From the cell containing the given text, extract its center point as (X, Y) coordinate. 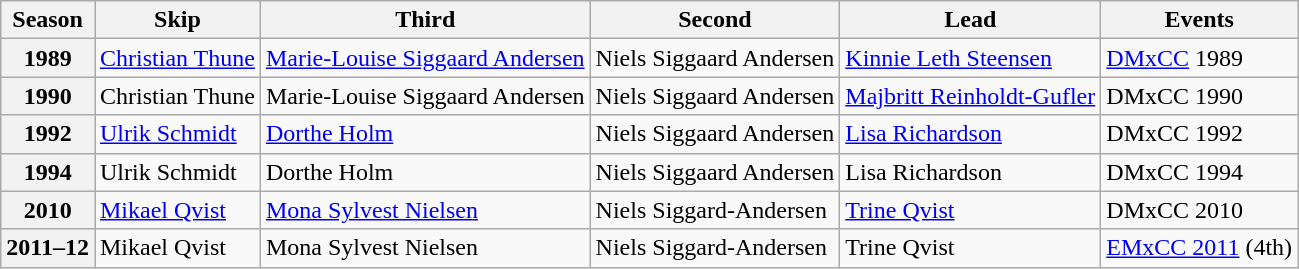
DMxCC 1989 (1200, 58)
EMxCC 2011 (4th) (1200, 248)
2010 (48, 210)
DMxCC 1992 (1200, 134)
Events (1200, 20)
Second (715, 20)
1990 (48, 96)
Lead (970, 20)
1992 (48, 134)
DMxCC 1994 (1200, 172)
Third (425, 20)
1994 (48, 172)
Skip (177, 20)
2011–12 (48, 248)
DMxCC 2010 (1200, 210)
Majbritt Reinholdt-Gufler (970, 96)
Season (48, 20)
Kinnie Leth Steensen (970, 58)
1989 (48, 58)
DMxCC 1990 (1200, 96)
